Detect which cell encompasses the target text, then output its [X, Y] center coordinate. 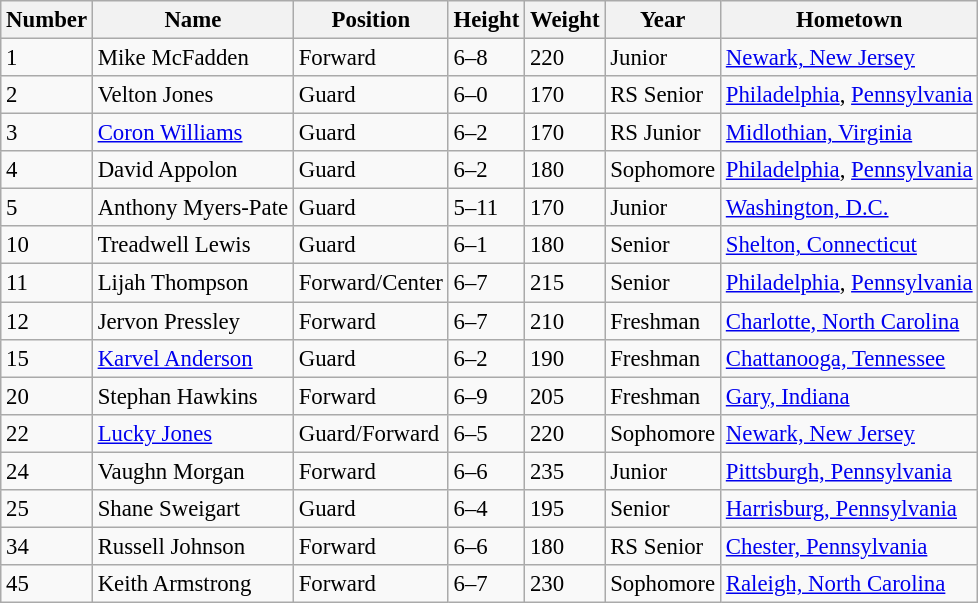
5–11 [486, 208]
Forward/Center [370, 283]
12 [47, 321]
Anthony Myers-Pate [192, 208]
Karvel Anderson [192, 358]
3 [47, 133]
Treadwell Lewis [192, 245]
2 [47, 95]
Lucky Jones [192, 433]
Velton Jones [192, 95]
Keith Armstrong [192, 584]
20 [47, 396]
Position [370, 20]
Coron Williams [192, 133]
Hometown [850, 20]
10 [47, 245]
11 [47, 283]
Midlothian, Virginia [850, 133]
Vaughn Morgan [192, 471]
Jervon Pressley [192, 321]
195 [565, 509]
6–8 [486, 58]
Chester, Pennsylvania [850, 546]
5 [47, 208]
6–1 [486, 245]
45 [47, 584]
Chattanooga, Tennessee [850, 358]
25 [47, 509]
Shane Sweigart [192, 509]
24 [47, 471]
Charlotte, North Carolina [850, 321]
RS Junior [663, 133]
Russell Johnson [192, 546]
Lijah Thompson [192, 283]
Pittsburgh, Pennsylvania [850, 471]
215 [565, 283]
Guard/Forward [370, 433]
6–4 [486, 509]
Year [663, 20]
Name [192, 20]
205 [565, 396]
Washington, D.C. [850, 208]
Mike McFadden [192, 58]
Number [47, 20]
Harrisburg, Pennsylvania [850, 509]
David Appolon [192, 170]
Weight [565, 20]
190 [565, 358]
230 [565, 584]
6–9 [486, 396]
Shelton, Connecticut [850, 245]
34 [47, 546]
Height [486, 20]
1 [47, 58]
4 [47, 170]
6–0 [486, 95]
Gary, Indiana [850, 396]
15 [47, 358]
210 [565, 321]
6–5 [486, 433]
22 [47, 433]
235 [565, 471]
Stephan Hawkins [192, 396]
Raleigh, North Carolina [850, 584]
